Find where the given text appears and provide that cell's center as [X, Y] coordinate. 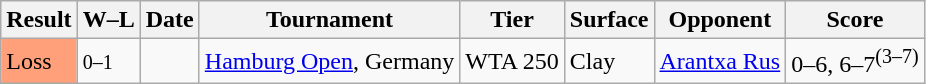
Result [39, 20]
W–L [108, 20]
Hamburg Open, Germany [330, 62]
Date [170, 20]
Arantxa Rus [720, 62]
Loss [39, 62]
Tier [512, 20]
Tournament [330, 20]
0–1 [108, 62]
Score [855, 20]
Clay [609, 62]
Opponent [720, 20]
Surface [609, 20]
WTA 250 [512, 62]
0–6, 6–7(3–7) [855, 62]
